Search for the cell housing the specified text and yield its [x, y] center coordinate. 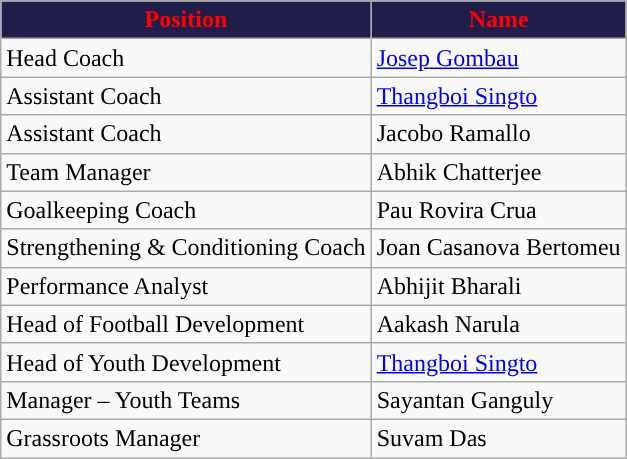
Aakash Narula [498, 324]
Jacobo Ramallo [498, 134]
Head of Football Development [186, 324]
Name [498, 20]
Head Coach [186, 58]
Abhijit Bharali [498, 286]
Pau Rovira Crua [498, 210]
Sayantan Ganguly [498, 400]
Performance Analyst [186, 286]
Team Manager [186, 172]
Grassroots Manager [186, 438]
Goalkeeping Coach [186, 210]
Manager – Youth Teams [186, 400]
Strengthening & Conditioning Coach [186, 248]
Joan Casanova Bertomeu [498, 248]
Position [186, 20]
Suvam Das [498, 438]
Josep Gombau [498, 58]
Abhik Chatterjee [498, 172]
Head of Youth Development [186, 362]
